Provide the [x, y] coordinate of the cell's center where the given text is located.  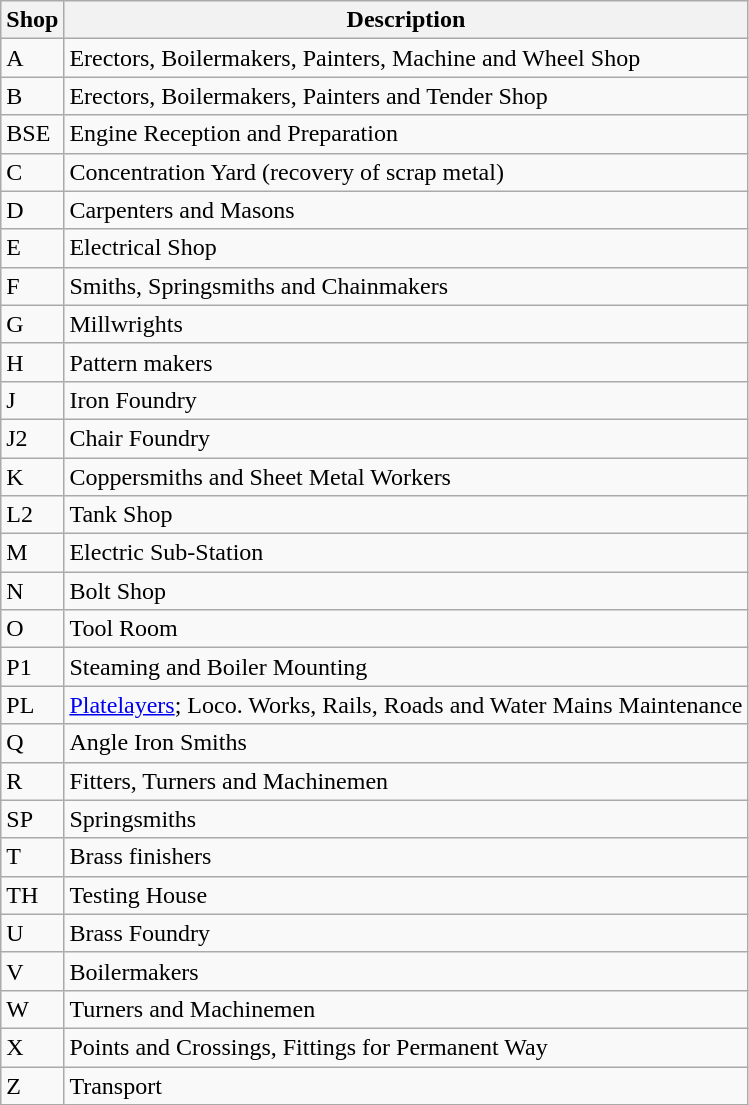
Electrical Shop [406, 248]
A [32, 58]
B [32, 96]
Smiths, Springsmiths and Chainmakers [406, 286]
R [32, 781]
Chair Foundry [406, 438]
Millwrights [406, 324]
E [32, 248]
K [32, 477]
SP [32, 819]
W [32, 1009]
D [32, 210]
Z [32, 1085]
Tool Room [406, 629]
C [32, 172]
Points and Crossings, Fittings for Permanent Way [406, 1047]
Brass finishers [406, 857]
O [32, 629]
U [32, 933]
Concentration Yard (recovery of scrap metal) [406, 172]
BSE [32, 134]
Erectors, Boilermakers, Painters and Tender Shop [406, 96]
L2 [32, 515]
Boilermakers [406, 971]
TH [32, 895]
J2 [32, 438]
T [32, 857]
V [32, 971]
Iron Foundry [406, 400]
N [32, 591]
Carpenters and Masons [406, 210]
PL [32, 705]
Transport [406, 1085]
Steaming and Boiler Mounting [406, 667]
Description [406, 20]
Bolt Shop [406, 591]
Coppersmiths and Sheet Metal Workers [406, 477]
Q [32, 743]
Erectors, Boilermakers, Painters, Machine and Wheel Shop [406, 58]
J [32, 400]
Platelayers; Loco. Works, Rails, Roads and Water Mains Maintenance [406, 705]
X [32, 1047]
Shop [32, 20]
M [32, 553]
Springsmiths [406, 819]
G [32, 324]
Pattern makers [406, 362]
Fitters, Turners and Machinemen [406, 781]
F [32, 286]
Electric Sub-Station [406, 553]
Turners and Machinemen [406, 1009]
P1 [32, 667]
Engine Reception and Preparation [406, 134]
Tank Shop [406, 515]
Testing House [406, 895]
H [32, 362]
Brass Foundry [406, 933]
Angle Iron Smiths [406, 743]
